Scan for the cell matching the given text and deliver its (X, Y) coordinate at center. 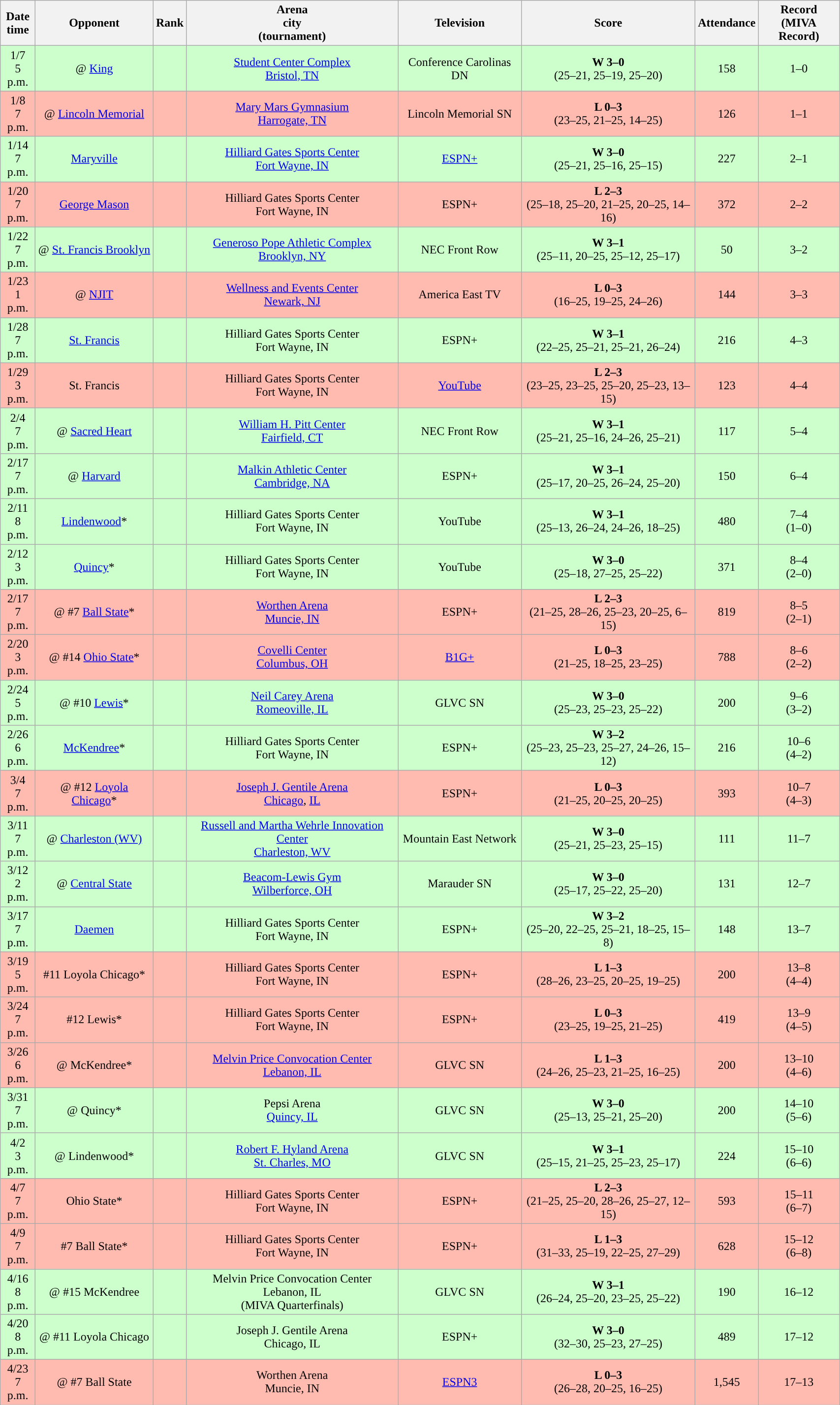
@ #7 Ball State (94, 1382)
Ohio State* (94, 1201)
3/247 p.m. (18, 1020)
3/117 p.m. (18, 839)
L 0–3(26–28, 20–25, 16–25) (608, 1382)
10–6(4–2) (799, 748)
@ Central State (94, 884)
117 (727, 431)
America East TV (460, 295)
1,545 (727, 1382)
@ Sacred Heart (94, 431)
Covelli CenterColumbus, OH (292, 657)
148 (727, 929)
Attendance (727, 23)
1/231 p.m. (18, 295)
L 2–3(21–25, 25–20, 28–26, 25–27, 12–15) (608, 1201)
George Mason (94, 204)
4/97 p.m. (18, 1246)
L 0–3(23–25, 19–25, 21–25) (608, 1020)
371 (727, 567)
Mary Mars GymnasiumHarrogate, TN (292, 114)
L 2–3(21–25, 28–26, 25–23, 20–25, 6–15) (608, 612)
2/123 p.m. (18, 567)
@ #12 Loyola Chicago* (94, 793)
10–7(4–3) (799, 793)
W 3–0(25–17, 25–22, 25–20) (608, 884)
1/207 p.m. (18, 204)
1–0 (799, 68)
480 (727, 521)
1/87 p.m. (18, 114)
15–10(6–6) (799, 1155)
1/75 p.m. (18, 68)
126 (727, 114)
@ #14 Ohio State* (94, 657)
@ Harvard (94, 476)
W 3–1(25–13, 26–24, 24–26, 18–25) (608, 521)
788 (727, 657)
50 (727, 250)
8–5(2–1) (799, 612)
13–8(4–4) (799, 974)
3/122 p.m. (18, 884)
Daemen (94, 929)
Generoso Pope Athletic ComplexBrooklyn, NY (292, 250)
4/23 p.m. (18, 1155)
Lindenwood* (94, 521)
W 3–0(25–21, 25–16, 25–15) (608, 159)
W 3–1(25–15, 21–25, 25–23, 25–17) (608, 1155)
W 3–0(25–18, 27–25, 25–22) (608, 567)
17–13 (799, 1382)
15–11(6–7) (799, 1201)
3–2 (799, 250)
1/293 p.m. (18, 385)
Pepsi ArenaQuincy, IL (292, 1110)
419 (727, 1020)
Score (608, 23)
@ St. Francis Brooklyn (94, 250)
Quincy* (94, 567)
#7 Ball State* (94, 1246)
3/47 p.m. (18, 793)
W 3–1(26–24, 25–20, 23–25, 25–22) (608, 1291)
489 (727, 1337)
7–4(1–0) (799, 521)
@ #7 Ball State* (94, 612)
@ NJIT (94, 295)
16–12 (799, 1291)
123 (727, 385)
L 1–3(24–26, 25–23, 21–25, 16–25) (608, 1065)
W 3–0(25–23, 25–23, 25–22) (608, 703)
W 3–0(25–21, 25–23, 25–15) (608, 839)
11–7 (799, 839)
3/266 p.m. (18, 1065)
W 3–2(25–23, 25–23, 25–27, 24–26, 15–12) (608, 748)
Neil Carey ArenaRomeoville, IL (292, 703)
Marauder SN (460, 884)
1/227 p.m. (18, 250)
B1G+ (460, 657)
Melvin Price Convocation CenterLebanon, IL (292, 1065)
2/203 p.m. (18, 657)
4/208 p.m. (18, 1337)
15–12(6–8) (799, 1246)
L 0–3(16–25, 19–25, 24–26) (608, 295)
1/287 p.m. (18, 340)
Wellness and Events CenterNewark, NJ (292, 295)
190 (727, 1291)
Beacom-Lewis GymWilberforce, OH (292, 884)
14–10(5–6) (799, 1110)
3/317 p.m. (18, 1110)
@ #11 Loyola Chicago (94, 1337)
111 (727, 839)
593 (727, 1201)
W 3–0(32–30, 25–23, 27–25) (608, 1337)
8–6(2–2) (799, 657)
13–7 (799, 929)
13–9(4–5) (799, 1020)
@ King (94, 68)
372 (727, 204)
L 1–3(31–33, 25–19, 22–25, 27–29) (608, 1246)
144 (727, 295)
Television (460, 23)
2–2 (799, 204)
L 0–3(21–25, 18–25, 23–25) (608, 657)
819 (727, 612)
1/147 p.m. (18, 159)
393 (727, 793)
Arenacity(tournament) (292, 23)
4/77 p.m. (18, 1201)
William H. Pitt CenterFairfield, CT (292, 431)
Student Center ComplexBristol, TN (292, 68)
131 (727, 884)
Conference Carolinas DN (460, 68)
224 (727, 1155)
Mountain East Network (460, 839)
W 3–1(25–21, 25–16, 24–26, 25–21) (608, 431)
4–3 (799, 340)
Robert F. Hyland ArenaSt. Charles, MO (292, 1155)
Lincoln Memorial SN (460, 114)
17–12 (799, 1337)
Russell and Martha Wehrle Innovation CenterCharleston, WV (292, 839)
Maryville (94, 159)
@ Lincoln Memorial (94, 114)
4/168 p.m. (18, 1291)
@ Charleston (WV) (94, 839)
@ Quincy* (94, 1110)
5–4 (799, 431)
L 2–3(25–18, 25–20, 21–25, 20–25, 14–16) (608, 204)
2–1 (799, 159)
@ Lindenwood* (94, 1155)
Datetime (18, 23)
@ McKendree* (94, 1065)
L 1–3(28–26, 23–25, 20–25, 19–25) (608, 974)
#11 Loyola Chicago* (94, 974)
2/47 p.m. (18, 431)
158 (727, 68)
Record(MIVA Record) (799, 23)
W 3–1(25–17, 20–25, 26–24, 25–20) (608, 476)
L 0–3(21–25, 20–25, 20–25) (608, 793)
150 (727, 476)
@ #10 Lewis* (94, 703)
W 3–0(25–13, 25–21, 25–20) (608, 1110)
13–10(4–6) (799, 1065)
Rank (169, 23)
2/245 p.m. (18, 703)
4–4 (799, 385)
Malkin Athletic CenterCambridge, NA (292, 476)
#12 Lewis* (94, 1020)
12–7 (799, 884)
628 (727, 1246)
McKendree* (94, 748)
ESPN3 (460, 1382)
3–3 (799, 295)
4/237 p.m. (18, 1382)
@ #15 McKendree (94, 1291)
1–1 (799, 114)
W 3–1(25–11, 20–25, 25–12, 25–17) (608, 250)
6–4 (799, 476)
3/177 p.m. (18, 929)
L 2–3(23–25, 23–25, 25–20, 25–23, 13–15) (608, 385)
Melvin Price Convocation CenterLebanon, IL(MIVA Quarterfinals) (292, 1291)
3/195 p.m. (18, 974)
2/118 p.m. (18, 521)
Opponent (94, 23)
2/266 p.m. (18, 748)
9–6(3–2) (799, 703)
8–4(2–0) (799, 567)
L 0–3(23–25, 21–25, 14–25) (608, 114)
227 (727, 159)
W 3–0(25–21, 25–19, 25–20) (608, 68)
W 3–1(22–25, 25–21, 25–21, 26–24) (608, 340)
W 3–2(25–20, 22–25, 25–21, 18–25, 15–8) (608, 929)
